Return the (x, y) coordinate for the center point of the cell that contains the specified text.  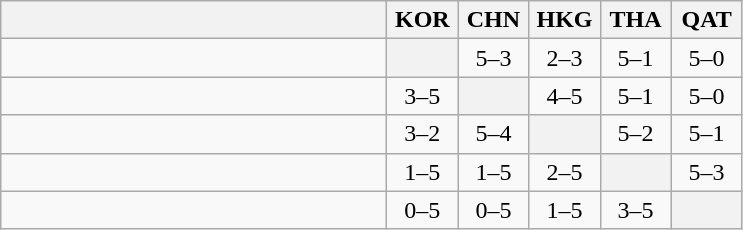
HKG (564, 20)
THA (636, 20)
KOR (422, 20)
3–2 (422, 134)
2–5 (564, 172)
5–2 (636, 134)
CHN (494, 20)
QAT (706, 20)
2–3 (564, 58)
5–4 (494, 134)
4–5 (564, 96)
